From the cell containing the given text, extract its center point as [X, Y] coordinate. 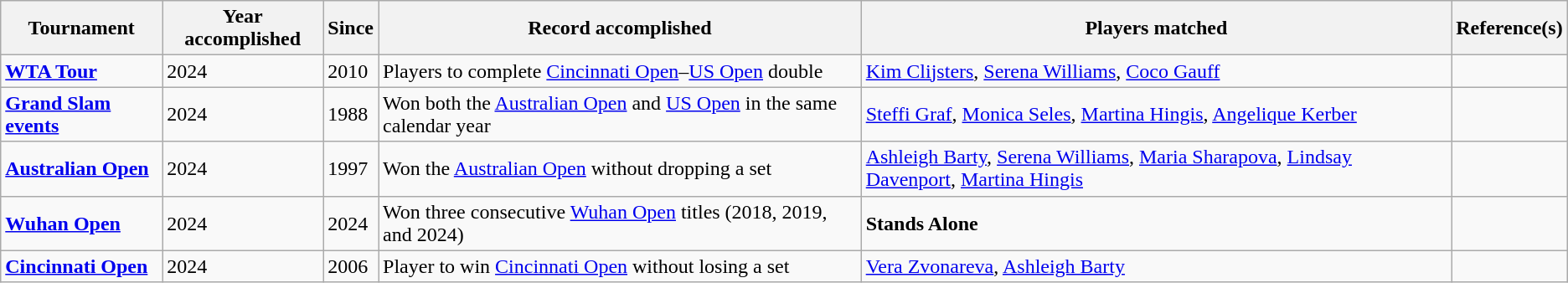
Players matched [1156, 28]
WTA Tour [82, 71]
Since [351, 28]
Ashleigh Barty, Serena Williams, Maria Sharapova, Lindsay Davenport, Martina Hingis [1156, 169]
Players to complete Cincinnati Open–US Open double [620, 71]
Vera Zvonareva, Ashleigh Barty [1156, 266]
Reference(s) [1509, 28]
Tournament [82, 28]
1997 [351, 169]
Won three consecutive Wuhan Open titles (2018, 2019, and 2024) [620, 223]
Player to win Cincinnati Open without losing a set [620, 266]
2006 [351, 266]
Wuhan Open [82, 223]
Kim Clijsters, Serena Williams, Coco Gauff [1156, 71]
Steffi Graf, Monica Seles, Martina Hingis, Angelique Kerber [1156, 114]
Grand Slam events [82, 114]
Australian Open [82, 169]
2010 [351, 71]
Record accomplished [620, 28]
Won the Australian Open without dropping a set [620, 169]
Cincinnati Open [82, 266]
Won both the Australian Open and US Open in the same calendar year [620, 114]
Stands Alone [1156, 223]
1988 [351, 114]
Year accomplished [243, 28]
